Pinpoint the cell where the given text exists, returning its (x, y) midpoint coordinate. 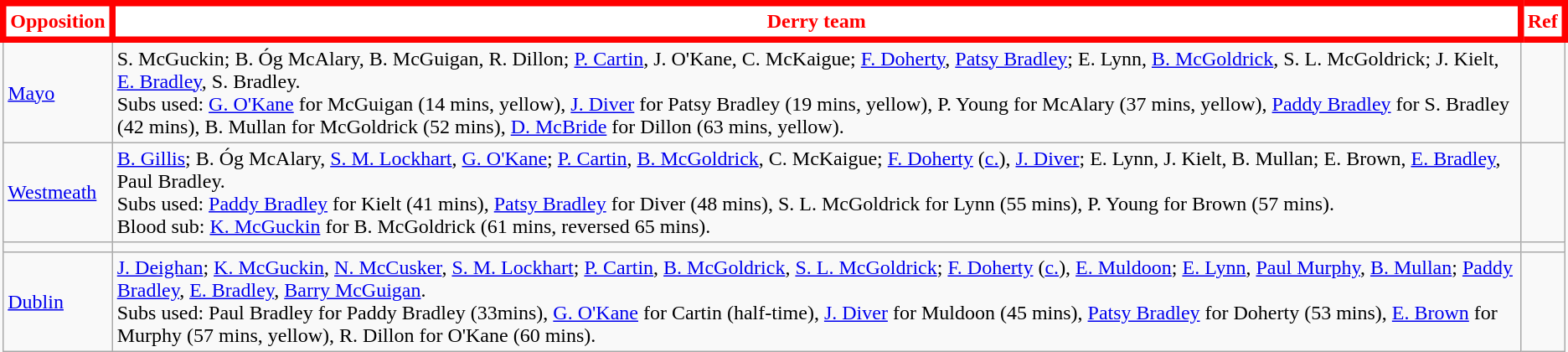
Opposition (58, 22)
Mayo (58, 91)
Derry team (816, 22)
Ref (1543, 22)
Dublin (58, 302)
Westmeath (58, 193)
